Find where the given text appears and provide that cell's center as (X, Y) coordinate. 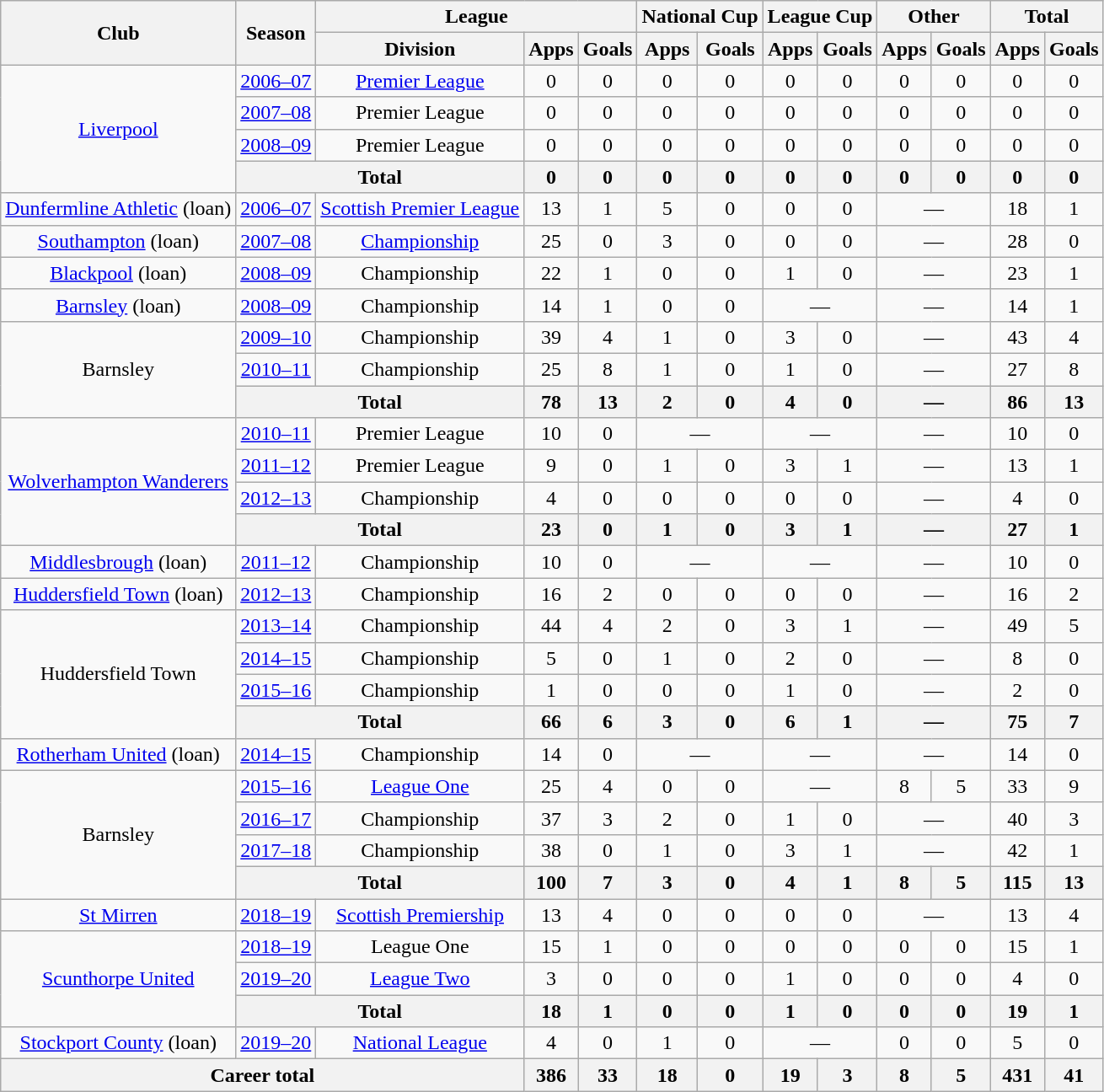
75 (1017, 722)
2013–14 (276, 626)
League (477, 17)
Season (276, 33)
66 (551, 722)
38 (551, 850)
40 (1017, 818)
41 (1074, 1075)
386 (551, 1075)
Huddersfield Town (loan) (118, 594)
Scottish Premier League (420, 209)
Liverpool (118, 129)
Scunthorpe United (118, 979)
2017–18 (276, 850)
49 (1017, 626)
28 (1017, 241)
League Two (420, 979)
2009–10 (276, 337)
2016–17 (276, 818)
Barnsley (loan) (118, 305)
St Mirren (118, 914)
Stockport County (loan) (118, 1043)
National League (420, 1043)
Middlesbrough (loan) (118, 562)
National Cup (699, 17)
78 (551, 402)
86 (1017, 402)
Rotherham United (loan) (118, 754)
Wolverhampton Wanderers (118, 482)
Scottish Premiership (420, 914)
Huddersfield Town (118, 674)
431 (1017, 1075)
100 (551, 882)
44 (551, 626)
League Cup (820, 17)
Career total (263, 1075)
43 (1017, 337)
Blackpool (loan) (118, 273)
22 (551, 273)
Southampton (loan) (118, 241)
Club (118, 33)
42 (1017, 850)
37 (551, 818)
Other (934, 17)
115 (1017, 882)
Dunfermline Athletic (loan) (118, 209)
Division (420, 49)
39 (551, 337)
